Identify which cell holds the provided text, then report its (x, y) central coordinate. 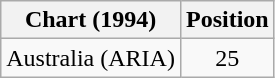
Australia (ARIA) (91, 58)
Position (227, 20)
Chart (1994) (91, 20)
25 (227, 58)
